Search for the cell housing the specified text and yield its [X, Y] center coordinate. 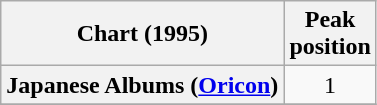
Japanese Albums (Oricon) [142, 85]
1 [330, 85]
Peakposition [330, 34]
Chart (1995) [142, 34]
